Extract the [x, y] coordinate from the center of the cell holding the provided text.  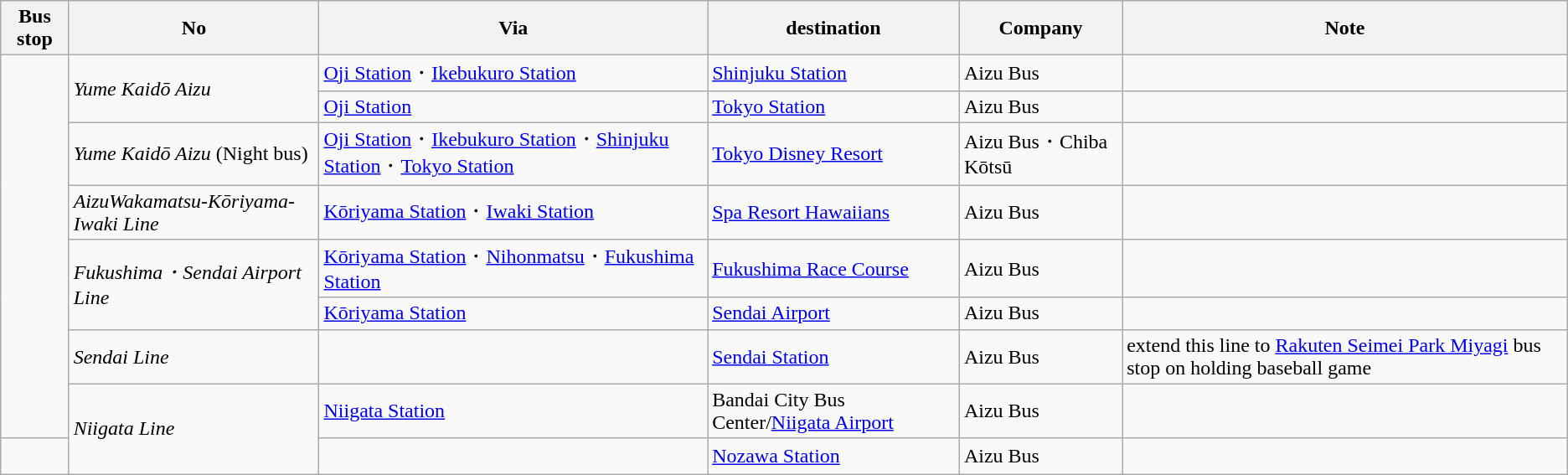
Via [513, 28]
No [194, 28]
Yume Kaidō Aizu [194, 89]
Tokyo Disney Resort [834, 153]
Fukushima・Sendai Airport Line [194, 285]
Bus stop [35, 28]
Spa Resort Hawaiians [834, 211]
Niigata Station [513, 410]
Nozawa Station [834, 456]
destination [834, 28]
Sendai Station [834, 357]
Oji Station・Ikebukuro Station [513, 74]
Company [1040, 28]
Yume Kaidō Aizu (Night bus) [194, 153]
Kōriyama Station・Iwaki Station [513, 211]
Kōriyama Station・Nihonmatsu・Fukushima Station [513, 269]
extend this line to Rakuten Seimei Park Miyagi bus stop on holding baseball game [1345, 357]
Oji Station [513, 106]
Bandai City Bus Center/Niigata Airport [834, 410]
Note [1345, 28]
Tokyo Station [834, 106]
Oji Station・Ikebukuro Station・Shinjuku Station・Tokyo Station [513, 153]
Niigata Line [194, 429]
Aizu Bus・Chiba Kōtsū [1040, 153]
Sendai Airport [834, 313]
Shinjuku Station [834, 74]
Fukushima Race Course [834, 269]
Sendai Line [194, 357]
Kōriyama Station [513, 313]
AizuWakamatsu-Kōriyama-Iwaki Line [194, 211]
